Capture the cell that displays the provided text and extract its [X, Y] central coordinate. 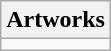
Artworks [56, 20]
